From the cell containing the given text, extract its center point as (x, y) coordinate. 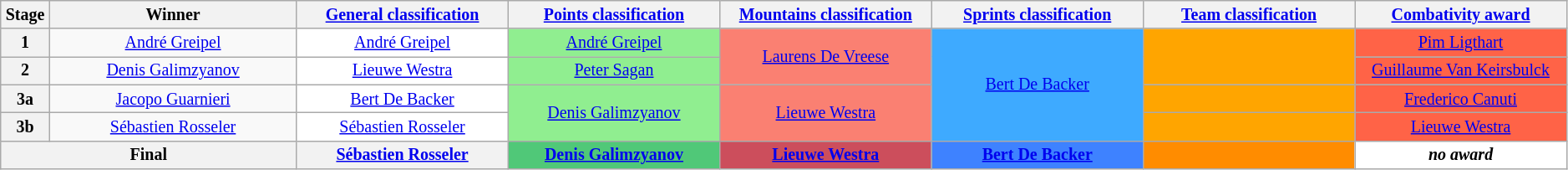
Laurens De Vreese (825, 57)
Stage (25, 15)
Mountains classification (825, 15)
Peter Sagan (613, 70)
Winner (173, 15)
Team classification (1248, 15)
Sprints classification (1038, 15)
Frederico Canuti (1460, 99)
3b (25, 127)
Jacopo Guarnieri (173, 99)
2 (25, 70)
Points classification (613, 15)
3a (25, 99)
Final (149, 154)
Pim Ligthart (1460, 44)
no award (1460, 154)
Guillaume Van Keirsbulck (1460, 70)
General classification (403, 15)
1 (25, 44)
Combativity award (1460, 15)
